Pinpoint the cell where the given text exists, returning its [x, y] midpoint coordinate. 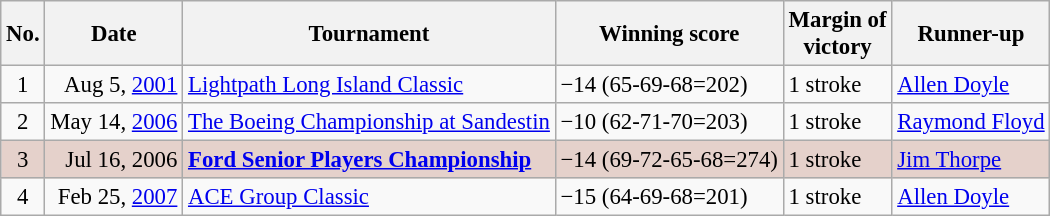
Ford Senior Players Championship [370, 160]
Jim Thorpe [971, 160]
3 [23, 160]
Raymond Floyd [971, 122]
−14 (65-69-68=202) [669, 85]
2 [23, 122]
Tournament [370, 34]
Runner-up [971, 34]
The Boeing Championship at Sandestin [370, 122]
−10 (62-71-70=203) [669, 122]
May 14, 2006 [114, 122]
ACE Group Classic [370, 197]
No. [23, 34]
−15 (64-69-68=201) [669, 197]
Aug 5, 2001 [114, 85]
Margin ofvictory [838, 34]
Winning score [669, 34]
Feb 25, 2007 [114, 197]
−14 (69-72-65-68=274) [669, 160]
Lightpath Long Island Classic [370, 85]
1 [23, 85]
Jul 16, 2006 [114, 160]
4 [23, 197]
Date [114, 34]
